For the text-containing cell, return its midpoint in (x, y) coordinate format. 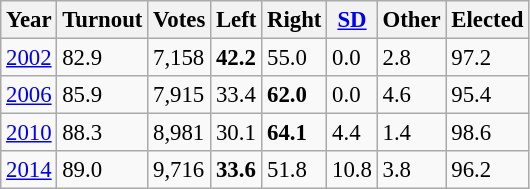
33.6 (236, 170)
4.4 (352, 133)
88.3 (102, 133)
2.8 (412, 58)
7,915 (180, 95)
9,716 (180, 170)
97.2 (488, 58)
Turnout (102, 20)
Left (236, 20)
8,981 (180, 133)
7,158 (180, 58)
Elected (488, 20)
Year (29, 20)
98.6 (488, 133)
4.6 (412, 95)
Votes (180, 20)
Other (412, 20)
1.4 (412, 133)
95.4 (488, 95)
55.0 (294, 58)
3.8 (412, 170)
64.1 (294, 133)
2010 (29, 133)
51.8 (294, 170)
82.9 (102, 58)
2002 (29, 58)
30.1 (236, 133)
Right (294, 20)
SD (352, 20)
62.0 (294, 95)
33.4 (236, 95)
85.9 (102, 95)
10.8 (352, 170)
89.0 (102, 170)
2014 (29, 170)
2006 (29, 95)
96.2 (488, 170)
42.2 (236, 58)
